Find where the given text appears and provide that cell's center as [x, y] coordinate. 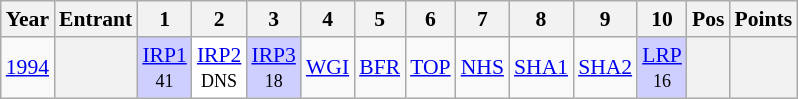
Points [763, 19]
IRP2DNS [220, 68]
3 [274, 19]
1 [164, 19]
WGI [328, 68]
SHA1 [541, 68]
9 [605, 19]
10 [662, 19]
4 [328, 19]
5 [380, 19]
7 [482, 19]
1994 [28, 68]
6 [430, 19]
2 [220, 19]
8 [541, 19]
LRP16 [662, 68]
IRP318 [274, 68]
TOP [430, 68]
Pos [708, 19]
SHA2 [605, 68]
IRP141 [164, 68]
Year [28, 19]
Entrant [96, 19]
BFR [380, 68]
NHS [482, 68]
